Pinpoint the cell where the given text exists, returning its [x, y] midpoint coordinate. 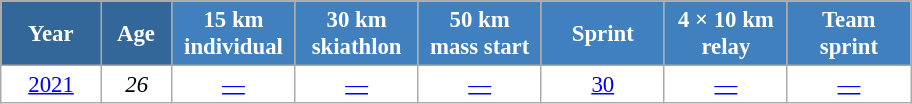
2021 [52, 85]
Team sprint [848, 34]
30 km skiathlon [356, 34]
30 [602, 85]
26 [136, 85]
50 km mass start [480, 34]
Age [136, 34]
Year [52, 34]
Sprint [602, 34]
4 × 10 km relay [726, 34]
15 km individual [234, 34]
